Locate the cell with the specified text and output its [X, Y] center coordinate. 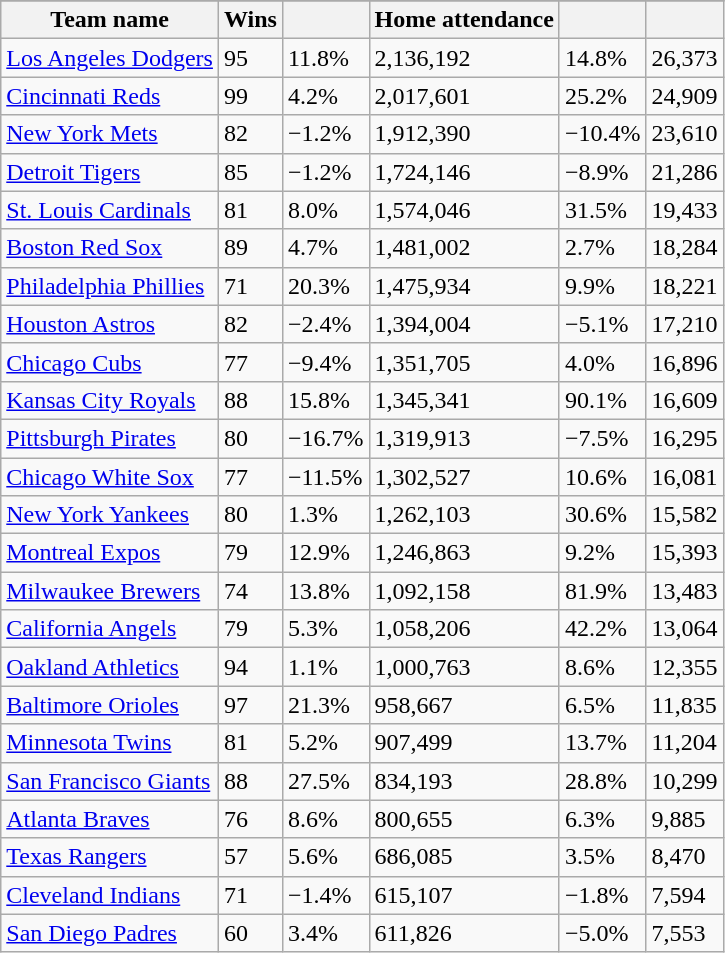
2,136,192 [464, 58]
89 [250, 248]
Cleveland Indians [110, 895]
11.8% [326, 58]
Milwaukee Brewers [110, 591]
19,433 [684, 210]
6.5% [602, 705]
1,246,863 [464, 553]
Montreal Expos [110, 553]
42.2% [602, 629]
8,470 [684, 857]
1,262,103 [464, 515]
13.7% [602, 743]
−2.4% [326, 324]
7,594 [684, 895]
1.3% [326, 515]
1,345,341 [464, 400]
1,574,046 [464, 210]
1,000,763 [464, 667]
74 [250, 591]
−1.8% [602, 895]
Los Angeles Dodgers [110, 58]
Pittsburgh Pirates [110, 438]
25.2% [602, 96]
8.0% [326, 210]
16,896 [684, 362]
9.2% [602, 553]
San Diego Padres [110, 933]
Home attendance [464, 20]
10.6% [602, 477]
611,826 [464, 933]
28.8% [602, 781]
60 [250, 933]
7,553 [684, 933]
1,724,146 [464, 172]
97 [250, 705]
San Francisco Giants [110, 781]
New York Yankees [110, 515]
26,373 [684, 58]
Team name [110, 20]
4.2% [326, 96]
686,085 [464, 857]
615,107 [464, 895]
9,885 [684, 819]
18,221 [684, 286]
−8.9% [602, 172]
57 [250, 857]
9.9% [602, 286]
−16.7% [326, 438]
15,393 [684, 553]
−7.5% [602, 438]
Chicago White Sox [110, 477]
Cincinnati Reds [110, 96]
4.0% [602, 362]
5.2% [326, 743]
76 [250, 819]
Houston Astros [110, 324]
1,302,527 [464, 477]
−10.4% [602, 134]
15.8% [326, 400]
90.1% [602, 400]
1,475,934 [464, 286]
16,295 [684, 438]
5.3% [326, 629]
16,609 [684, 400]
16,081 [684, 477]
Wins [250, 20]
94 [250, 667]
1.1% [326, 667]
California Angels [110, 629]
13,064 [684, 629]
31.5% [602, 210]
85 [250, 172]
5.6% [326, 857]
15,582 [684, 515]
Baltimore Orioles [110, 705]
24,909 [684, 96]
St. Louis Cardinals [110, 210]
834,193 [464, 781]
1,319,913 [464, 438]
958,667 [464, 705]
30.6% [602, 515]
17,210 [684, 324]
Atlanta Braves [110, 819]
New York Mets [110, 134]
2.7% [602, 248]
12,355 [684, 667]
95 [250, 58]
1,092,158 [464, 591]
1,912,390 [464, 134]
18,284 [684, 248]
Boston Red Sox [110, 248]
−11.5% [326, 477]
1,058,206 [464, 629]
−5.1% [602, 324]
1,351,705 [464, 362]
11,835 [684, 705]
−9.4% [326, 362]
14.8% [602, 58]
2,017,601 [464, 96]
3.4% [326, 933]
20.3% [326, 286]
−5.0% [602, 933]
1,394,004 [464, 324]
23,610 [684, 134]
−1.4% [326, 895]
Chicago Cubs [110, 362]
99 [250, 96]
6.3% [602, 819]
13.8% [326, 591]
21.3% [326, 705]
Detroit Tigers [110, 172]
800,655 [464, 819]
Kansas City Royals [110, 400]
4.7% [326, 248]
Texas Rangers [110, 857]
12.9% [326, 553]
Minnesota Twins [110, 743]
13,483 [684, 591]
10,299 [684, 781]
1,481,002 [464, 248]
Philadelphia Phillies [110, 286]
3.5% [602, 857]
Oakland Athletics [110, 667]
81.9% [602, 591]
21,286 [684, 172]
27.5% [326, 781]
11,204 [684, 743]
907,499 [464, 743]
